Detect which cell encompasses the target text, then output its [x, y] center coordinate. 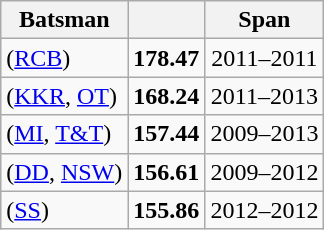
2011–2011 [264, 58]
155.86 [166, 210]
(MI, T&T) [64, 134]
2012–2012 [264, 210]
2011–2013 [264, 96]
(RCB) [64, 58]
156.61 [166, 172]
(SS) [64, 210]
Batsman [64, 20]
(DD, NSW) [64, 172]
178.47 [166, 58]
2009–2012 [264, 172]
(KKR, OT) [64, 96]
168.24 [166, 96]
2009–2013 [264, 134]
Span [264, 20]
157.44 [166, 134]
